Search for the cell housing the specified text and yield its (X, Y) center coordinate. 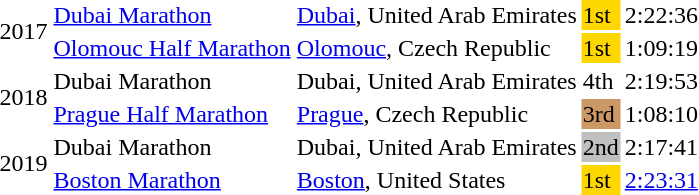
Boston Marathon (172, 180)
4th (600, 81)
Olomouc Half Marathon (172, 48)
2:19:53 (661, 81)
1:09:19 (661, 48)
2:17:41 (661, 147)
Olomouc, Czech Republic (436, 48)
Prague, Czech Republic (436, 114)
3rd (600, 114)
2nd (600, 147)
Boston, United States (436, 180)
Prague Half Marathon (172, 114)
2:23:31 (661, 180)
1:08:10 (661, 114)
2:22:36 (661, 15)
